Return the (x, y) coordinate for the center point of the cell that contains the specified text.  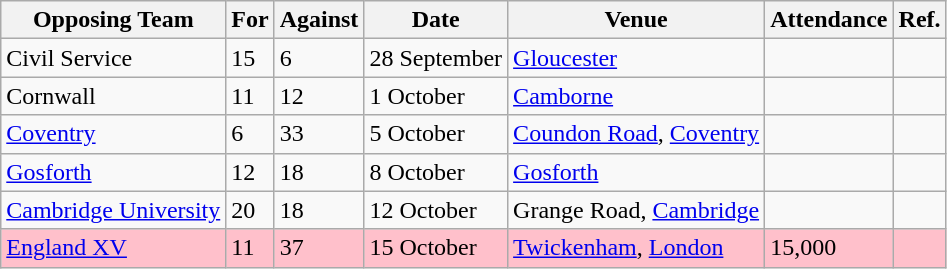
28 September (436, 58)
Cornwall (114, 96)
Ref. (920, 20)
33 (319, 134)
For (250, 20)
Cambridge University (114, 210)
England XV (114, 248)
Coventry (114, 134)
Date (436, 20)
15,000 (829, 248)
Camborne (636, 96)
5 October (436, 134)
Civil Service (114, 58)
15 (250, 58)
15 October (436, 248)
Grange Road, Cambridge (636, 210)
Twickenham, London (636, 248)
1 October (436, 96)
Coundon Road, Coventry (636, 134)
20 (250, 210)
8 October (436, 172)
Opposing Team (114, 20)
37 (319, 248)
Gloucester (636, 58)
Venue (636, 20)
12 October (436, 210)
Against (319, 20)
Attendance (829, 20)
